Detect which cell encompasses the target text, then output its [X, Y] center coordinate. 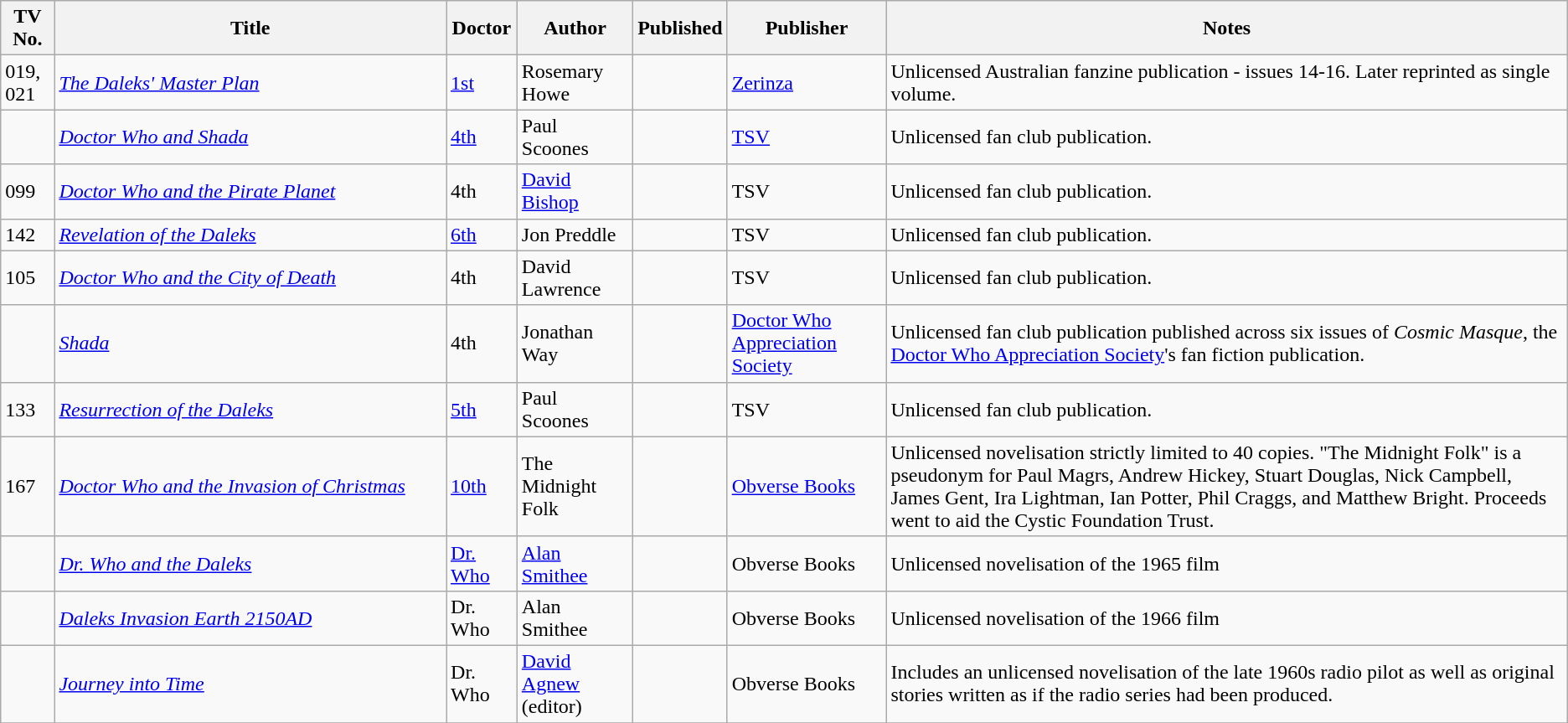
Unlicensed Australian fanzine publication - issues 14-16. Later reprinted as single volume. [1226, 82]
Jon Preddle [575, 235]
Doctor Who and the Pirate Planet [250, 191]
Published [680, 28]
Doctor Who Appreciation Society [807, 343]
David Lawrence [575, 278]
Resurrection of the Daleks [250, 409]
6th [482, 235]
Journey into Time [250, 684]
Doctor Who and Shada [250, 137]
TV No. [28, 28]
Unlicensed fan club publication published across six issues of Cosmic Masque, the Doctor Who Appreciation Society's fan fiction publication. [1226, 343]
Doctor Who and the City of Death [250, 278]
Publisher [807, 28]
The Midnight Folk [575, 486]
Unlicensed novelisation of the 1965 film [1226, 563]
Dr. Who and the Daleks [250, 563]
Daleks Invasion Earth 2150AD [250, 618]
1st [482, 82]
142 [28, 235]
Doctor Who and the Invasion of Christmas [250, 486]
Rosemary Howe [575, 82]
133 [28, 409]
David Agnew (editor) [575, 684]
Doctor [482, 28]
099 [28, 191]
Unlicensed novelisation of the 1966 film [1226, 618]
Revelation of the Daleks [250, 235]
167 [28, 486]
David Bishop [575, 191]
5th [482, 409]
Title [250, 28]
Zerinza [807, 82]
Shada [250, 343]
10th [482, 486]
Notes [1226, 28]
105 [28, 278]
Includes an unlicensed novelisation of the late 1960s radio pilot as well as original stories written as if the radio series had been produced. [1226, 684]
019, 021 [28, 82]
The Daleks' Master Plan [250, 82]
Author [575, 28]
Jonathan Way [575, 343]
